Output the (X, Y) coordinate of the center of the cell containing the given text.  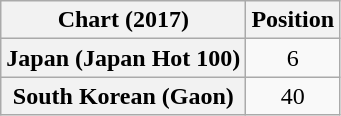
South Korean (Gaon) (124, 96)
6 (293, 58)
Chart (2017) (124, 20)
40 (293, 96)
Position (293, 20)
Japan (Japan Hot 100) (124, 58)
